Locate the cell with the specified text and output its [x, y] center coordinate. 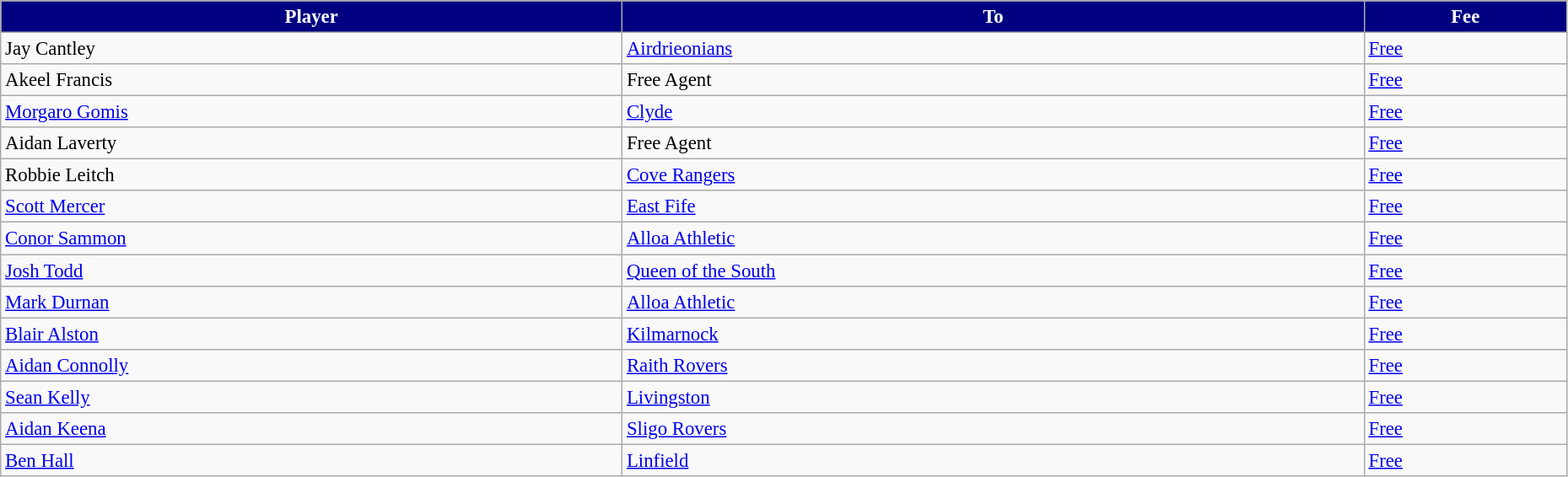
Fee [1465, 17]
Raith Rovers [994, 365]
Sean Kelly [312, 397]
Mark Durnan [312, 302]
Blair Alston [312, 334]
Clyde [994, 112]
Kilmarnock [994, 334]
Jay Cantley [312, 49]
Robbie Leitch [312, 175]
Conor Sammon [312, 238]
Linfield [994, 460]
Ben Hall [312, 460]
Queen of the South [994, 271]
Sligo Rovers [994, 429]
Cove Rangers [994, 175]
Josh Todd [312, 271]
Aidan Keena [312, 429]
Scott Mercer [312, 206]
Player [312, 17]
Livingston [994, 397]
Aidan Connolly [312, 365]
Morgaro Gomis [312, 112]
Aidan Laverty [312, 143]
East Fife [994, 206]
Akeel Francis [312, 80]
Airdrieonians [994, 49]
To [994, 17]
